Return (x, y) of the center of cell containing provided text 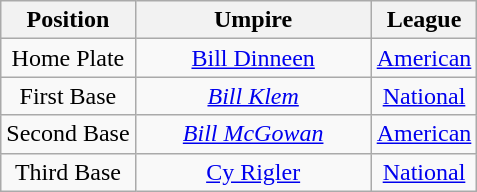
Position (68, 20)
Bill McGowan (253, 134)
Umpire (253, 20)
Cy Rigler (253, 172)
Bill Klem (253, 96)
Second Base (68, 134)
League (424, 20)
Home Plate (68, 58)
Bill Dinneen (253, 58)
Third Base (68, 172)
First Base (68, 96)
